Return the [X, Y] coordinate for the center point of the cell that contains the specified text.  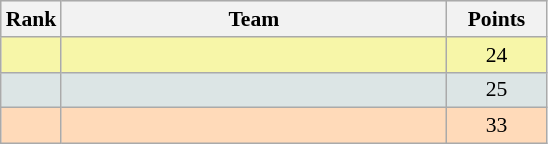
Team [254, 19]
Rank [32, 19]
Points [496, 19]
25 [496, 90]
33 [496, 126]
24 [496, 55]
